Return (X, Y) of the center of cell containing provided text 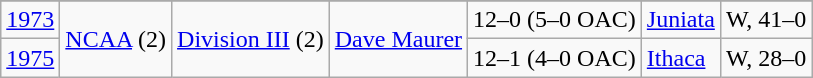
1975 (30, 58)
Division III (2) (251, 39)
Dave Maurer (398, 39)
Juniata (680, 20)
NCAA (2) (116, 39)
Ithaca (680, 58)
12–1 (4–0 OAC) (555, 58)
W, 41–0 (766, 20)
1973 (30, 20)
12–0 (5–0 OAC) (555, 20)
W, 28–0 (766, 58)
